For the text-containing cell, return its midpoint in (x, y) coordinate format. 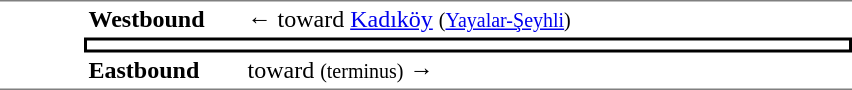
← toward Kadıköy (Yayalar-Şeyhli) (548, 19)
toward (terminus) → (548, 71)
Eastbound (164, 71)
Westbound (164, 19)
